Extract the (X, Y) coordinate from the center of the cell holding the provided text.  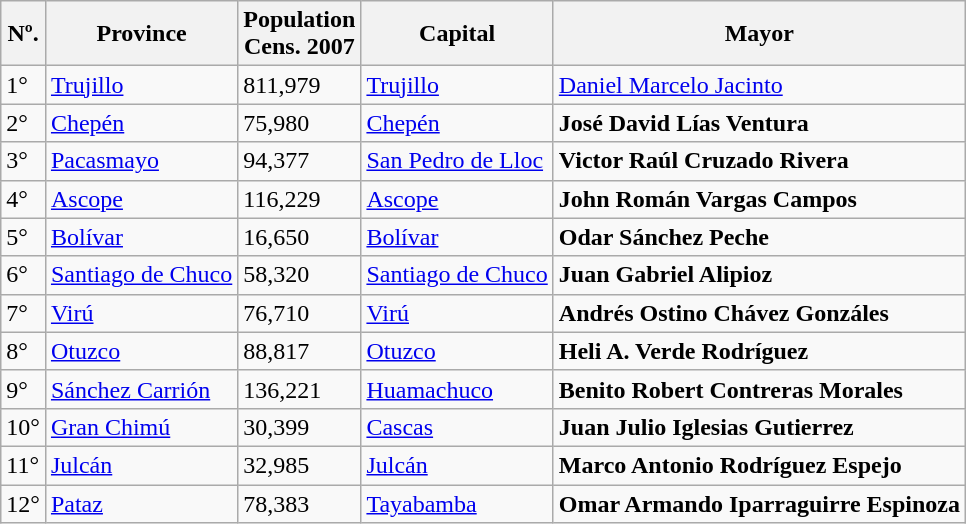
Heli A. Verde Rodríguez (759, 351)
16,650 (300, 237)
136,221 (300, 389)
76,710 (300, 313)
Province (141, 34)
811,979 (300, 85)
88,817 (300, 351)
Omar Armando Iparraguirre Espinoza (759, 503)
Andrés Ostino Chávez Gonzáles (759, 313)
5° (24, 237)
Juan Gabriel Alipioz (759, 275)
6° (24, 275)
30,399 (300, 427)
Gran Chimú (141, 427)
PopulationCens. 2007 (300, 34)
4° (24, 199)
32,985 (300, 465)
Capital (457, 34)
Juan Julio Iglesias Gutierrez (759, 427)
Odar Sánchez Peche (759, 237)
Huamachuco (457, 389)
3° (24, 161)
John Román Vargas Campos (759, 199)
Daniel Marcelo Jacinto (759, 85)
San Pedro de Lloc (457, 161)
Nº. (24, 34)
78,383 (300, 503)
Marco Antonio Rodríguez Espejo (759, 465)
116,229 (300, 199)
Benito Robert Contreras Morales (759, 389)
94,377 (300, 161)
10° (24, 427)
8° (24, 351)
11° (24, 465)
12° (24, 503)
2° (24, 123)
58,320 (300, 275)
1° (24, 85)
Victor Raúl Cruzado Rivera (759, 161)
7° (24, 313)
Mayor (759, 34)
José David Lías Ventura (759, 123)
9° (24, 389)
Pataz (141, 503)
75,980 (300, 123)
Sánchez Carrión (141, 389)
Cascas (457, 427)
Pacasmayo (141, 161)
Tayabamba (457, 503)
